Detect which cell encompasses the target text, then output its [x, y] center coordinate. 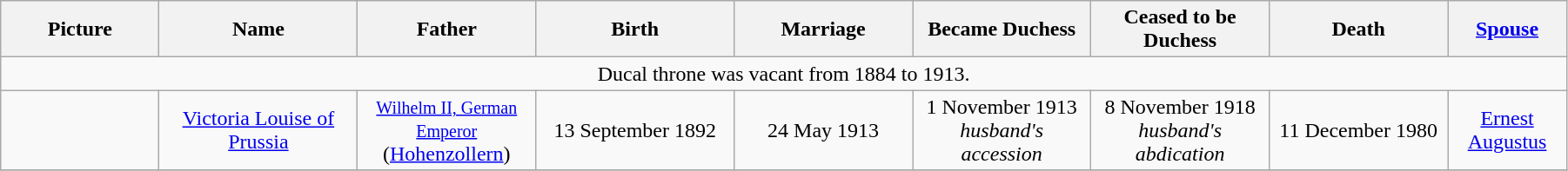
Father [447, 30]
Spouse [1507, 30]
11 December 1980 [1359, 130]
8 November 1918husband's abdication [1180, 130]
Death [1359, 30]
Picture [80, 30]
Name [258, 30]
13 September 1892 [635, 130]
24 May 1913 [823, 130]
Birth [635, 30]
Marriage [823, 30]
Victoria Louise of Prussia [258, 130]
1 November 1913husband's accession [1002, 130]
Ernest Augustus [1507, 130]
Ducal throne was vacant from 1884 to 1913. [784, 74]
Became Duchess [1002, 30]
Wilhelm II, German Emperor(Hohenzollern) [447, 130]
Ceased to be Duchess [1180, 30]
